Search for the cell housing the specified text and yield its (x, y) center coordinate. 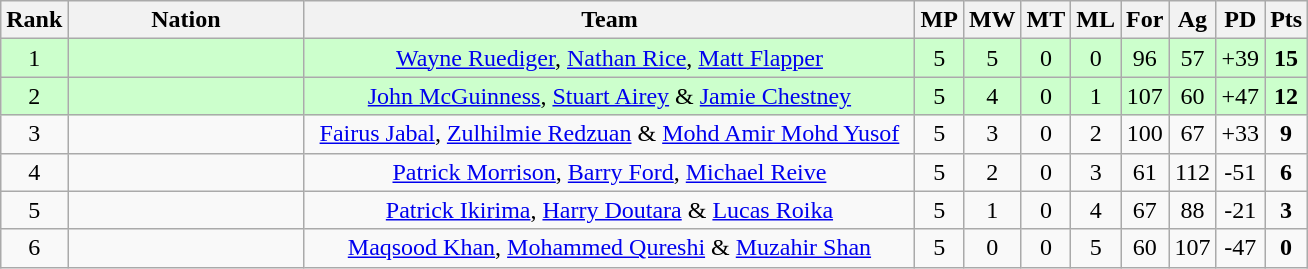
John McGuinness, Stuart Airey & Jamie Chestney (610, 96)
88 (1192, 210)
Fairus Jabal, Zulhilmie Redzuan & Mohd Amir Mohd Yusof (610, 134)
+39 (1240, 58)
+47 (1240, 96)
MP (939, 20)
112 (1192, 172)
-21 (1240, 210)
MT (1046, 20)
+33 (1240, 134)
96 (1145, 58)
57 (1192, 58)
-47 (1240, 248)
PD (1240, 20)
Team (610, 20)
15 (1286, 58)
ML (1096, 20)
Pts (1286, 20)
Maqsood Khan, Mohammed Qureshi & Muzahir Shan (610, 248)
Ag (1192, 20)
12 (1286, 96)
Patrick Ikirima, Harry Doutara & Lucas Roika (610, 210)
61 (1145, 172)
For (1145, 20)
Wayne Ruediger, Nathan Rice, Matt Flapper (610, 58)
Patrick Morrison, Barry Ford, Michael Reive (610, 172)
9 (1286, 134)
100 (1145, 134)
Nation (186, 20)
MW (992, 20)
Rank (34, 20)
-51 (1240, 172)
